Return [x, y] of the center of cell containing provided text 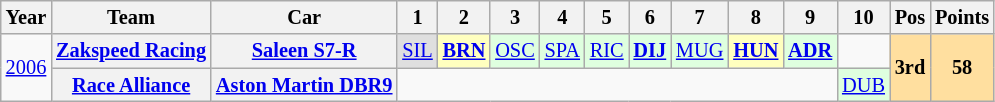
8 [756, 17]
ADR [810, 51]
Zakspeed Racing [131, 51]
MUG [700, 51]
HUN [756, 51]
3rd [910, 68]
Race Alliance [131, 85]
Year [26, 17]
RIC [607, 51]
OSC [514, 51]
3 [514, 17]
Aston Martin DBR9 [304, 85]
5 [607, 17]
6 [650, 17]
BRN [464, 51]
SIL [417, 51]
Saleen S7-R [304, 51]
DIJ [650, 51]
2006 [26, 68]
9 [810, 17]
Points [962, 17]
7 [700, 17]
4 [562, 17]
Pos [910, 17]
1 [417, 17]
58 [962, 68]
10 [864, 17]
DUB [864, 85]
2 [464, 17]
Team [131, 17]
Car [304, 17]
SPA [562, 51]
